Find where the given text appears and provide that cell's center as [X, Y] coordinate. 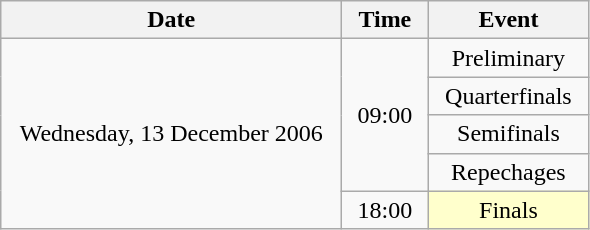
09:00 [385, 115]
Preliminary [508, 58]
Time [385, 20]
Semifinals [508, 134]
Event [508, 20]
Wednesday, 13 December 2006 [172, 134]
Quarterfinals [508, 96]
Repechages [508, 172]
18:00 [385, 210]
Finals [508, 210]
Date [172, 20]
